Return the [x, y] coordinate for the center point of the cell that contains the specified text.  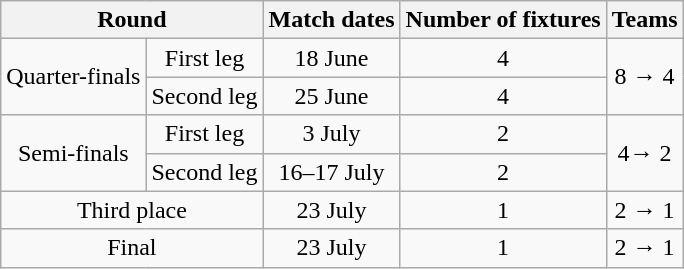
18 June [332, 58]
Quarter-finals [74, 77]
8 → 4 [644, 77]
Match dates [332, 20]
25 June [332, 96]
3 July [332, 134]
Round [132, 20]
Final [132, 248]
4→ 2 [644, 153]
Teams [644, 20]
16–17 July [332, 172]
Semi-finals [74, 153]
Number of fixtures [503, 20]
Third place [132, 210]
